Search for the cell housing the specified text and yield its [X, Y] center coordinate. 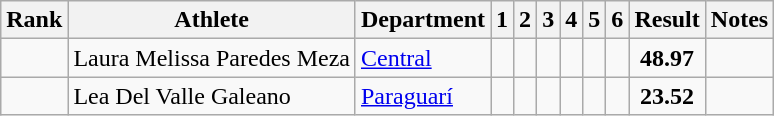
Lea Del Valle Galeano [212, 96]
Department [422, 20]
48.97 [667, 58]
3 [548, 20]
Central [422, 58]
1 [502, 20]
Laura Melissa Paredes Meza [212, 58]
4 [572, 20]
Notes [739, 20]
Paraguarí [422, 96]
Result [667, 20]
5 [594, 20]
Rank [34, 20]
Athlete [212, 20]
2 [526, 20]
23.52 [667, 96]
6 [618, 20]
